Identify which cell holds the provided text, then report its [X, Y] central coordinate. 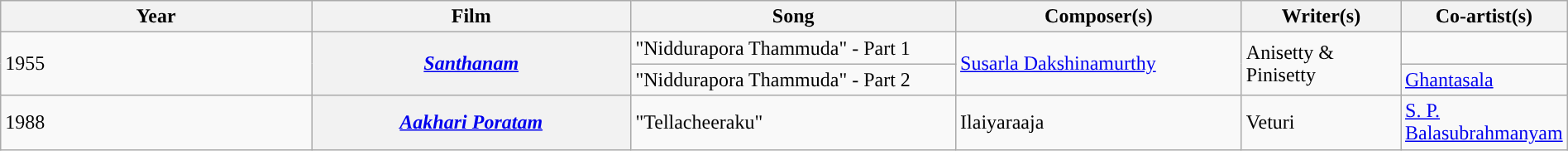
S. P. Balasubrahmanyam [1484, 123]
Veturi [1321, 123]
Anisetty & Pinisetty [1321, 64]
Writer(s) [1321, 17]
1955 [156, 64]
Co-artist(s) [1484, 17]
Film [471, 17]
Song [794, 17]
1988 [156, 123]
Santhanam [471, 64]
Ilaiyaraaja [1099, 123]
Composer(s) [1099, 17]
Ghantasala [1484, 80]
"Niddurapora Thammuda" - Part 1 [794, 48]
"Niddurapora Thammuda" - Part 2 [794, 80]
Aakhari Poratam [471, 123]
Year [156, 17]
Susarla Dakshinamurthy [1099, 64]
"Tellacheeraku" [794, 123]
